Return [x, y] of the center of cell containing provided text 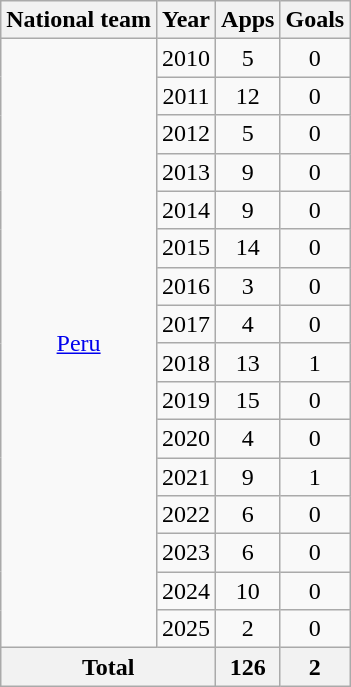
14 [248, 248]
Total [108, 667]
2011 [186, 96]
2023 [186, 553]
2013 [186, 172]
2020 [186, 438]
2018 [186, 362]
2016 [186, 286]
2015 [186, 248]
15 [248, 400]
2010 [186, 58]
126 [248, 667]
2014 [186, 210]
2025 [186, 629]
2017 [186, 324]
Peru [79, 344]
13 [248, 362]
Year [186, 20]
Apps [248, 20]
2021 [186, 477]
2022 [186, 515]
National team [79, 20]
10 [248, 591]
2019 [186, 400]
3 [248, 286]
12 [248, 96]
2012 [186, 134]
2024 [186, 591]
Goals [315, 20]
